Return [x, y] of the center of cell containing provided text 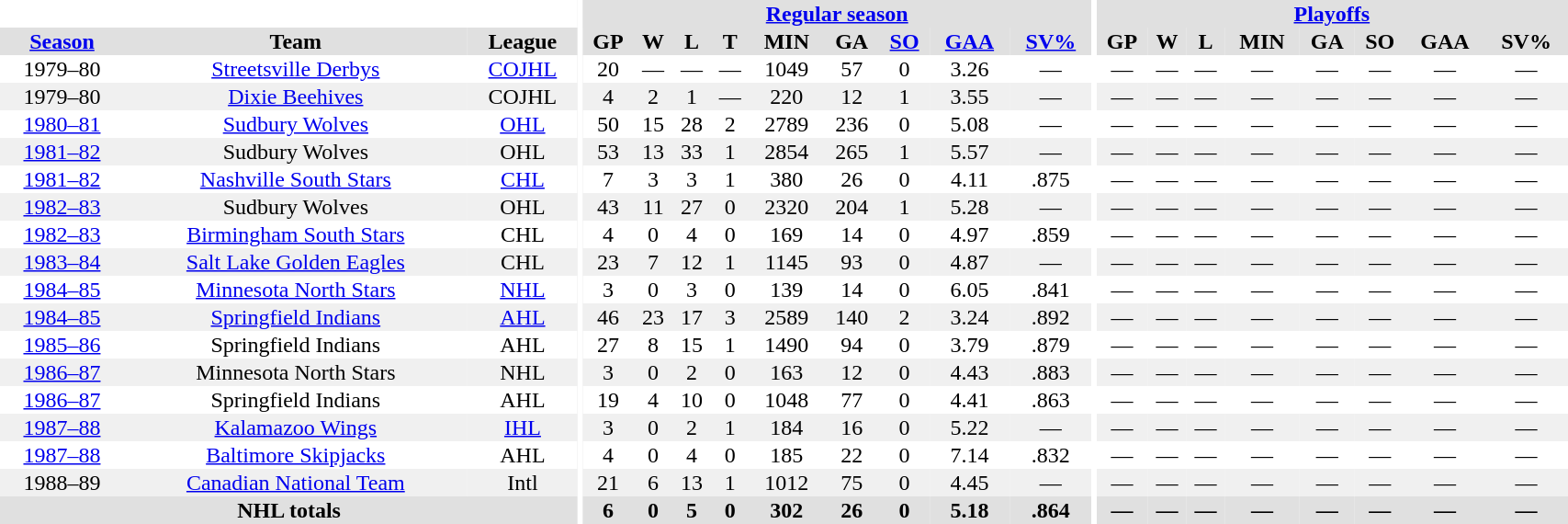
.879 [1051, 345]
43 [608, 207]
7.14 [970, 455]
3.26 [970, 69]
16 [852, 427]
94 [852, 345]
6.05 [970, 290]
4.11 [970, 179]
.883 [1051, 372]
1012 [786, 483]
93 [852, 262]
3.24 [970, 317]
53 [608, 152]
NHL totals [288, 510]
57 [852, 69]
Nashville South Stars [296, 179]
4.87 [970, 262]
Baltimore Skipjacks [296, 455]
3.55 [970, 97]
Salt Lake Golden Eagles [296, 262]
Regular season [838, 14]
77 [852, 400]
.864 [1051, 510]
1145 [786, 262]
5.08 [970, 124]
3.79 [970, 345]
2320 [786, 207]
Canadian National Team [296, 483]
5.22 [970, 427]
4.43 [970, 372]
5 [692, 510]
302 [786, 510]
236 [852, 124]
4.97 [970, 234]
Kalamazoo Wings [296, 427]
.863 [1051, 400]
380 [786, 179]
22 [852, 455]
8 [653, 345]
33 [692, 152]
50 [608, 124]
4.41 [970, 400]
185 [786, 455]
2789 [786, 124]
46 [608, 317]
5.57 [970, 152]
5.28 [970, 207]
10 [692, 400]
1983–84 [62, 262]
265 [852, 152]
1049 [786, 69]
11 [653, 207]
League [523, 41]
204 [852, 207]
21 [608, 483]
169 [786, 234]
.875 [1051, 179]
Dixie Beehives [296, 97]
Season [62, 41]
Team [296, 41]
Intl [523, 483]
20 [608, 69]
.859 [1051, 234]
19 [608, 400]
5.18 [970, 510]
140 [852, 317]
75 [852, 483]
.841 [1051, 290]
1988–89 [62, 483]
2854 [786, 152]
220 [786, 97]
1490 [786, 345]
184 [786, 427]
4.45 [970, 483]
28 [692, 124]
1985–86 [62, 345]
1980–81 [62, 124]
.892 [1051, 317]
1048 [786, 400]
Birmingham South Stars [296, 234]
T [730, 41]
.832 [1051, 455]
163 [786, 372]
2589 [786, 317]
Streetsville Derbys [296, 69]
IHL [523, 427]
139 [786, 290]
Playoffs [1332, 14]
17 [692, 317]
